Scan for the cell matching the given text and deliver its [X, Y] coordinate at center. 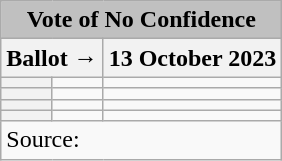
Ballot → [52, 58]
Source: [142, 140]
13 October 2023 [192, 58]
Vote of No Confidence [142, 20]
